Locate the cell with the specified text and output its (X, Y) center coordinate. 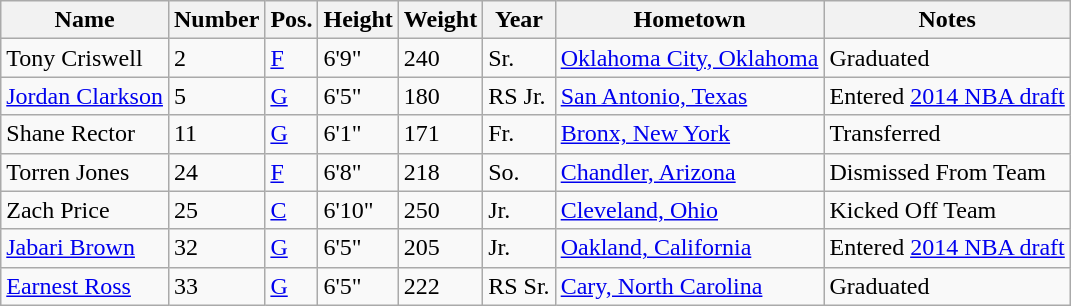
Weight (440, 20)
Transferred (947, 134)
Zach Price (85, 210)
Oakland, California (690, 248)
6'1" (358, 134)
Cary, North Carolina (690, 286)
240 (440, 58)
San Antonio, Texas (690, 96)
Kicked Off Team (947, 210)
218 (440, 172)
Year (519, 20)
2 (216, 58)
6'8" (358, 172)
Fr. (519, 134)
24 (216, 172)
Number (216, 20)
171 (440, 134)
Name (85, 20)
So. (519, 172)
6'9" (358, 58)
Oklahoma City, Oklahoma (690, 58)
Dismissed From Team (947, 172)
Torren Jones (85, 172)
11 (216, 134)
32 (216, 248)
Cleveland, Ohio (690, 210)
Bronx, New York (690, 134)
C (292, 210)
Height (358, 20)
RS Jr. (519, 96)
Chandler, Arizona (690, 172)
Sr. (519, 58)
6'10" (358, 210)
25 (216, 210)
Earnest Ross (85, 286)
RS Sr. (519, 286)
Tony Criswell (85, 58)
Hometown (690, 20)
Shane Rector (85, 134)
222 (440, 286)
Jabari Brown (85, 248)
250 (440, 210)
180 (440, 96)
205 (440, 248)
Notes (947, 20)
Pos. (292, 20)
5 (216, 96)
33 (216, 286)
Jordan Clarkson (85, 96)
